From the cell containing the given text, extract its center point as [x, y] coordinate. 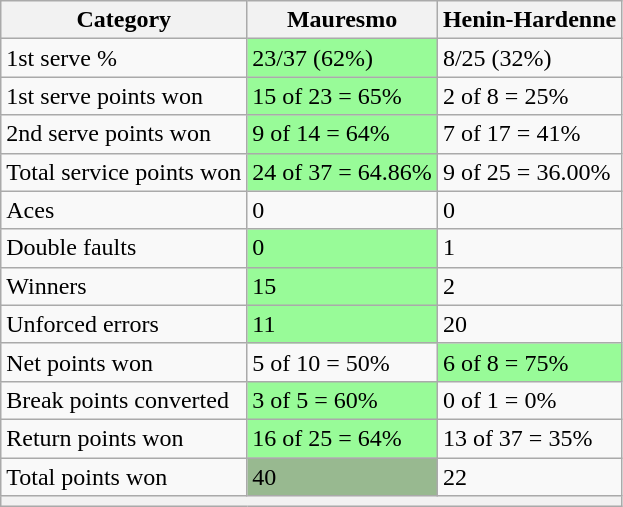
24 of 37 = 64.86% [342, 172]
Double faults [124, 248]
1st serve % [124, 58]
13 of 37 = 35% [529, 438]
Break points converted [124, 400]
Henin-Hardenne [529, 20]
20 [529, 324]
7 of 17 = 41% [529, 134]
Mauresmo [342, 20]
11 [342, 324]
2 of 8 = 25% [529, 96]
Category [124, 20]
23/37 (62%) [342, 58]
Return points won [124, 438]
1st serve points won [124, 96]
2nd serve points won [124, 134]
Aces [124, 210]
5 of 10 = 50% [342, 362]
Total points won [124, 477]
15 [342, 286]
9 of 25 = 36.00% [529, 172]
8/25 (32%) [529, 58]
Winners [124, 286]
22 [529, 477]
6 of 8 = 75% [529, 362]
2 [529, 286]
15 of 23 = 65% [342, 96]
1 [529, 248]
Total service points won [124, 172]
9 of 14 = 64% [342, 134]
16 of 25 = 64% [342, 438]
40 [342, 477]
Unforced errors [124, 324]
0 of 1 = 0% [529, 400]
Net points won [124, 362]
3 of 5 = 60% [342, 400]
